Scan for the cell matching the given text and deliver its (x, y) coordinate at center. 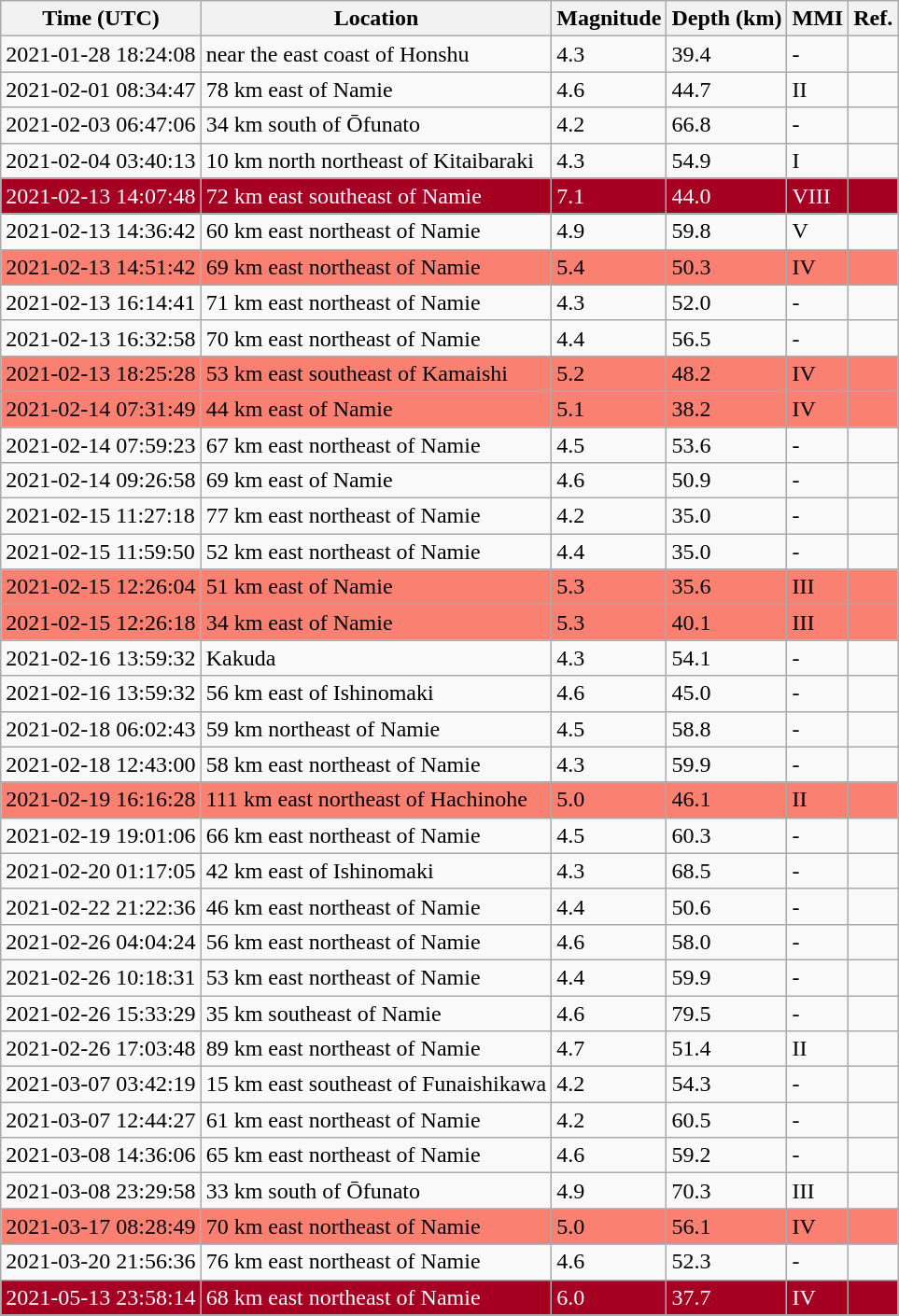
50.3 (726, 267)
53 km east northeast of Namie (376, 977)
77 km east northeast of Namie (376, 516)
51 km east of Namie (376, 587)
34 km south of Ōfunato (376, 125)
2021-02-13 18:25:28 (101, 373)
VIII (818, 196)
59.8 (726, 231)
2021-03-08 14:36:06 (101, 1155)
7.1 (609, 196)
34 km east of Namie (376, 623)
50.6 (726, 906)
66 km east northeast of Namie (376, 835)
2021-02-26 17:03:48 (101, 1049)
58 km east northeast of Namie (376, 764)
60 km east northeast of Namie (376, 231)
Time (UTC) (101, 19)
near the east coast of Honshu (376, 54)
2021-02-26 10:18:31 (101, 977)
60.5 (726, 1120)
70.3 (726, 1191)
15 km east southeast of Funaishikawa (376, 1085)
2021-02-18 12:43:00 (101, 764)
2021-03-20 21:56:36 (101, 1262)
5.1 (609, 409)
46.1 (726, 800)
2021-02-15 12:26:04 (101, 587)
2021-02-13 16:32:58 (101, 338)
54.1 (726, 658)
35.6 (726, 587)
37.7 (726, 1297)
45.0 (726, 693)
52 km east northeast of Namie (376, 552)
2021-02-15 11:27:18 (101, 516)
Ref. (874, 19)
2021-05-13 23:58:14 (101, 1297)
68.5 (726, 871)
46 km east northeast of Namie (376, 906)
10 km north northeast of Kitaibaraki (376, 161)
44.7 (726, 90)
2021-02-18 06:02:43 (101, 729)
2021-01-28 18:24:08 (101, 54)
2021-02-14 07:31:49 (101, 409)
2021-02-04 03:40:13 (101, 161)
56.1 (726, 1226)
V (818, 231)
2021-02-14 07:59:23 (101, 445)
65 km east northeast of Namie (376, 1155)
52.0 (726, 302)
60.3 (726, 835)
2021-02-19 19:01:06 (101, 835)
53.6 (726, 445)
54.9 (726, 161)
111 km east northeast of Hachinohe (376, 800)
38.2 (726, 409)
2021-02-15 12:26:18 (101, 623)
66.8 (726, 125)
40.1 (726, 623)
76 km east northeast of Namie (376, 1262)
2021-02-13 14:36:42 (101, 231)
56 km east northeast of Namie (376, 942)
59 km northeast of Namie (376, 729)
I (818, 161)
56 km east of Ishinomaki (376, 693)
61 km east northeast of Namie (376, 1120)
58.0 (726, 942)
Location (376, 19)
54.3 (726, 1085)
2021-03-07 03:42:19 (101, 1085)
39.4 (726, 54)
53 km east southeast of Kamaishi (376, 373)
42 km east of Ishinomaki (376, 871)
52.3 (726, 1262)
67 km east northeast of Namie (376, 445)
35 km southeast of Namie (376, 1013)
2021-02-20 01:17:05 (101, 871)
2021-02-03 06:47:06 (101, 125)
44.0 (726, 196)
72 km east southeast of Namie (376, 196)
2021-02-26 04:04:24 (101, 942)
69 km east of Namie (376, 481)
2021-03-07 12:44:27 (101, 1120)
2021-03-17 08:28:49 (101, 1226)
2021-02-22 21:22:36 (101, 906)
5.4 (609, 267)
2021-02-26 15:33:29 (101, 1013)
2021-02-01 08:34:47 (101, 90)
2021-03-08 23:29:58 (101, 1191)
4.7 (609, 1049)
5.2 (609, 373)
78 km east of Namie (376, 90)
48.2 (726, 373)
2021-02-13 16:14:41 (101, 302)
6.0 (609, 1297)
58.8 (726, 729)
68 km east northeast of Namie (376, 1297)
2021-02-14 09:26:58 (101, 481)
50.9 (726, 481)
33 km south of Ōfunato (376, 1191)
2021-02-15 11:59:50 (101, 552)
71 km east northeast of Namie (376, 302)
69 km east northeast of Namie (376, 267)
44 km east of Namie (376, 409)
Kakuda (376, 658)
Magnitude (609, 19)
2021-02-13 14:07:48 (101, 196)
Depth (km) (726, 19)
MMI (818, 19)
51.4 (726, 1049)
56.5 (726, 338)
89 km east northeast of Namie (376, 1049)
2021-02-19 16:16:28 (101, 800)
59.2 (726, 1155)
79.5 (726, 1013)
2021-02-13 14:51:42 (101, 267)
